Detect which cell encompasses the target text, then output its [X, Y] center coordinate. 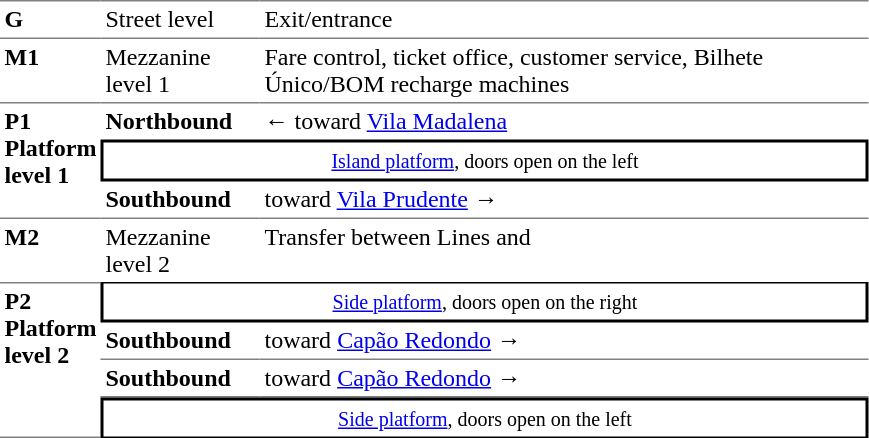
M1 [50, 70]
Street level [180, 19]
Side platform, doors open on the left [485, 418]
P1Platform level 1 [50, 160]
Exit/entrance [564, 19]
P2Platform level 2 [50, 360]
Mezzanine level 1 [180, 70]
M2 [50, 250]
Northbound [180, 121]
Fare control, ticket office, customer service, Bilhete Único/BOM recharge machines [564, 70]
toward Vila Prudente → [564, 201]
G [50, 19]
← toward Vila Madalena [564, 121]
Mezzanine level 2 [180, 250]
Transfer between Lines and [564, 250]
Island platform, doors open on the left [485, 161]
Side platform, doors open on the right [485, 302]
